Identify which cell holds the provided text, then report its [x, y] central coordinate. 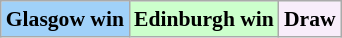
Edinburgh win [204, 19]
Glasgow win [65, 19]
Draw [310, 19]
